Determine the [X, Y] coordinate at the center of the cell enclosing the given text.  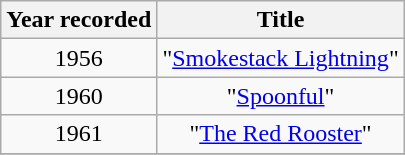
"Spoonful" [280, 96]
"The Red Rooster" [280, 134]
1961 [79, 134]
1956 [79, 58]
Year recorded [79, 20]
Title [280, 20]
"Smokestack Lightning" [280, 58]
1960 [79, 96]
